Search for the cell housing the specified text and yield its [x, y] center coordinate. 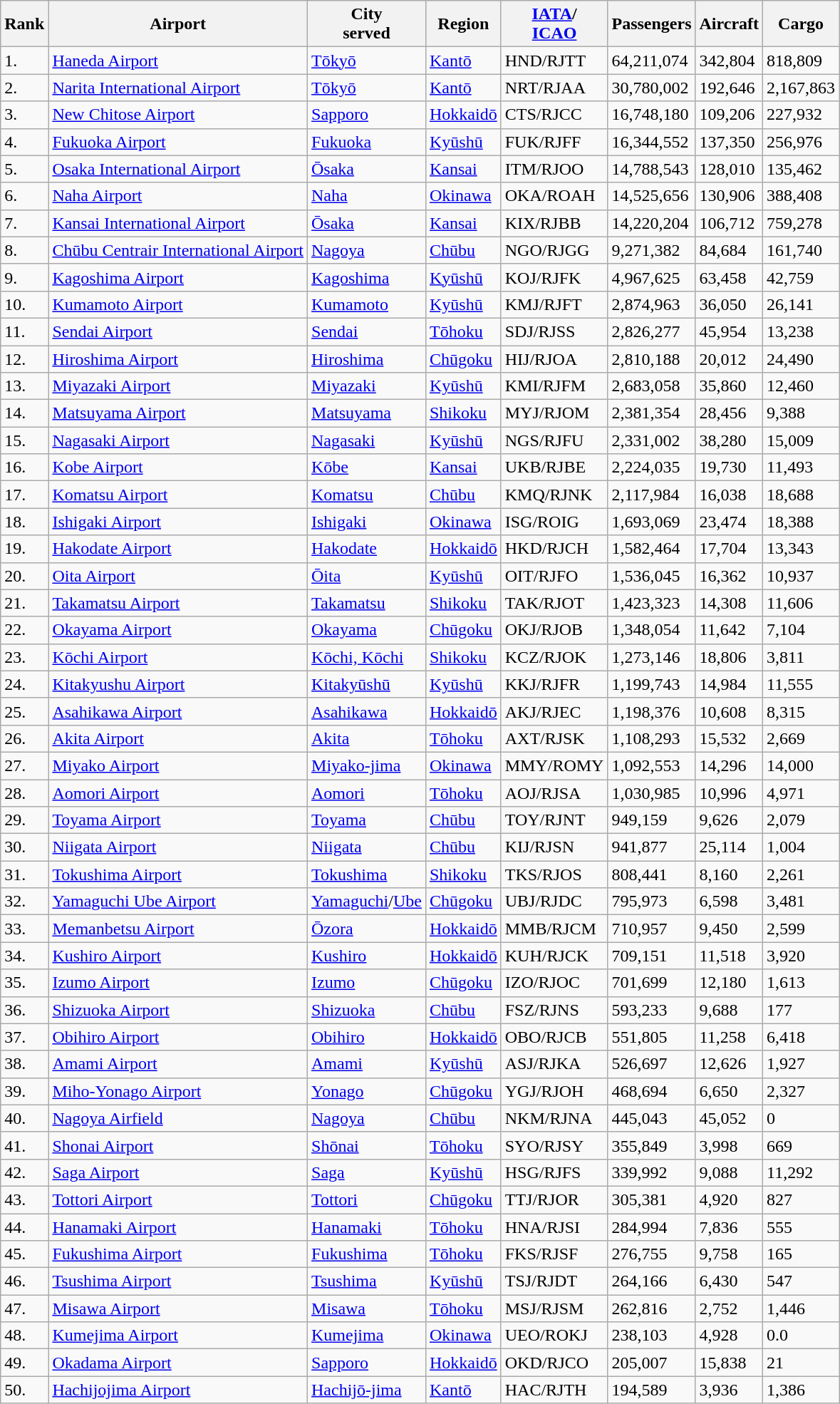
NKM/RJNA [554, 1118]
3,811 [801, 657]
Shizuoka Airport [178, 1010]
205,007 [651, 1363]
FUK/RJFF [554, 142]
9,088 [730, 1172]
0.0 [801, 1336]
256,976 [801, 142]
11,642 [730, 630]
14,984 [730, 684]
23. [24, 657]
7,104 [801, 630]
1,582,464 [651, 549]
1,446 [801, 1308]
23,474 [730, 522]
1,199,743 [651, 684]
795,973 [651, 902]
19. [24, 549]
284,994 [651, 1227]
Akita [367, 738]
Chūbu Centrair International Airport [178, 250]
Fukuoka [367, 142]
Fukushima [367, 1254]
2,599 [801, 929]
6,430 [730, 1281]
11,292 [801, 1172]
547 [801, 1281]
4,971 [801, 793]
Sendai [367, 331]
Sendai Airport [178, 331]
20,012 [730, 358]
17,704 [730, 549]
2,327 [801, 1091]
8,160 [730, 874]
Misawa Airport [178, 1308]
46. [24, 1281]
2. [24, 88]
14,788,543 [651, 169]
16,748,180 [651, 115]
526,697 [651, 1064]
6,598 [730, 902]
HNA/RJSI [554, 1227]
27. [24, 765]
OBO/RJCB [554, 1037]
Hakodate Airport [178, 549]
593,233 [651, 1010]
Kagoshima Airport [178, 277]
IZO/RJOC [554, 983]
1,030,985 [651, 793]
Yamaguchi/Ube [367, 902]
35. [24, 983]
109,206 [730, 115]
Niigata [367, 847]
Region [463, 24]
Ōita [367, 576]
Saga [367, 1172]
Kansai International Airport [178, 223]
AOJ/RJSA [554, 793]
2,669 [801, 738]
339,992 [651, 1172]
Aomori [367, 793]
32. [24, 902]
33. [24, 929]
MMB/RJCM [554, 929]
128,010 [730, 169]
Matsuyama Airport [178, 413]
Fukushima Airport [178, 1254]
10. [24, 304]
Nagoya Airfield [178, 1118]
11. [24, 331]
9,626 [730, 820]
Misawa [367, 1308]
Narita International Airport [178, 88]
Asahikawa [367, 711]
14,220,204 [651, 223]
Shonai Airport [178, 1145]
21 [801, 1363]
Cargo [801, 24]
42,759 [801, 277]
342,804 [730, 61]
2,683,058 [651, 386]
Komatsu Airport [178, 495]
42. [24, 1172]
22. [24, 630]
Hanamaki [367, 1227]
2,079 [801, 820]
7. [24, 223]
14,308 [730, 603]
Amami [367, 1064]
45,954 [730, 331]
Toyama [367, 820]
468,694 [651, 1091]
3,920 [801, 956]
13. [24, 386]
84,684 [730, 250]
UBJ/RJDC [554, 902]
24,490 [801, 358]
8,315 [801, 711]
Hanamaki Airport [178, 1227]
1,536,045 [651, 576]
2,167,863 [801, 88]
12,180 [730, 983]
AKJ/RJEC [554, 711]
Shizuoka [367, 1010]
50. [24, 1390]
Niigata Airport [178, 847]
276,755 [651, 1254]
18,806 [730, 657]
14. [24, 413]
12. [24, 358]
4,928 [730, 1336]
2,826,277 [651, 331]
Tottori [367, 1199]
KUH/RJCK [554, 956]
25,114 [730, 847]
9,388 [801, 413]
45,052 [730, 1118]
28. [24, 793]
16,344,552 [651, 142]
KMJ/RJFT [554, 304]
Okayama [367, 630]
19,730 [730, 468]
HAC/RJTH [554, 1390]
14,296 [730, 765]
445,043 [651, 1118]
Kushiro [367, 956]
Obihiro [367, 1037]
9,688 [730, 1010]
Komatsu [367, 495]
43. [24, 1199]
FKS/RJSF [554, 1254]
KMQ/RJNK [554, 495]
15. [24, 440]
Okayama Airport [178, 630]
34. [24, 956]
1,004 [801, 847]
41. [24, 1145]
Aomori Airport [178, 793]
20. [24, 576]
17. [24, 495]
37. [24, 1037]
New Chitose Airport [178, 115]
Saga Airport [178, 1172]
Shōnai [367, 1145]
1,348,054 [651, 630]
137,350 [730, 142]
25. [24, 711]
Nagasaki [367, 440]
Osaka International Airport [178, 169]
16,362 [730, 576]
49. [24, 1363]
Rank [24, 24]
2,810,188 [651, 358]
48. [24, 1336]
1,927 [801, 1064]
Miyako-jima [367, 765]
262,816 [651, 1308]
8. [24, 250]
Akita Airport [178, 738]
24. [24, 684]
2,261 [801, 874]
15,532 [730, 738]
Obihiro Airport [178, 1037]
388,408 [801, 196]
9,271,382 [651, 250]
TTJ/RJOR [554, 1199]
KKJ/RJFR [554, 684]
47. [24, 1308]
KIX/RJBB [554, 223]
3,936 [730, 1390]
Miyazaki [367, 386]
TSJ/RJDT [554, 1281]
31. [24, 874]
39. [24, 1091]
KIJ/RJSN [554, 847]
Cityserved [367, 24]
18,388 [801, 522]
Kitakyushu Airport [178, 684]
Kumamoto Airport [178, 304]
808,441 [651, 874]
2,331,002 [651, 440]
11,258 [730, 1037]
1,092,553 [651, 765]
Naha Airport [178, 196]
Hakodate [367, 549]
26. [24, 738]
Tottori Airport [178, 1199]
NRT/RJAA [554, 88]
4. [24, 142]
NGO/RJGG [554, 250]
Yonago [367, 1091]
2,117,984 [651, 495]
Amami Airport [178, 1064]
Hiroshima Airport [178, 358]
0 [801, 1118]
9,758 [730, 1254]
Takamatsu [367, 603]
45. [24, 1254]
Aircraft [730, 24]
7,836 [730, 1227]
30,780,002 [651, 88]
HIJ/RJOA [554, 358]
40. [24, 1118]
10,608 [730, 711]
Kagoshima [367, 277]
192,646 [730, 88]
TAK/RJOT [554, 603]
Kitakyūshū [367, 684]
36,050 [730, 304]
KMI/RJFM [554, 386]
Takamatsu Airport [178, 603]
15,838 [730, 1363]
9,450 [730, 929]
64,211,074 [651, 61]
HSG/RJFS [554, 1172]
OIT/RJFO [554, 576]
827 [801, 1199]
Oita Airport [178, 576]
TKS/RJOS [554, 874]
Hachijojima Airport [178, 1390]
NGS/RJFU [554, 440]
2,381,354 [651, 413]
IATA/ICAO [554, 24]
11,555 [801, 684]
Ōzora [367, 929]
Miyazaki Airport [178, 386]
555 [801, 1227]
Nagasaki Airport [178, 440]
941,877 [651, 847]
AXT/RJSK [554, 738]
14,525,656 [651, 196]
Yamaguchi Ube Airport [178, 902]
YGJ/RJOH [554, 1091]
HKD/RJCH [554, 549]
Asahikawa Airport [178, 711]
Tsushima [367, 1281]
UEO/ROKJ [554, 1336]
10,996 [730, 793]
Izumo Airport [178, 983]
Airport [178, 24]
Memanbetsu Airport [178, 929]
2,224,035 [651, 468]
44. [24, 1227]
15,009 [801, 440]
9. [24, 277]
Fukuoka Airport [178, 142]
OKJ/RJOB [554, 630]
12,460 [801, 386]
SDJ/RJSS [554, 331]
Hiroshima [367, 358]
355,849 [651, 1145]
OKD/RJCO [554, 1363]
Kōchi Airport [178, 657]
Kobe Airport [178, 468]
264,166 [651, 1281]
12,626 [730, 1064]
Toyama Airport [178, 820]
818,809 [801, 61]
ASJ/RJKA [554, 1064]
709,151 [651, 956]
14,000 [801, 765]
701,699 [651, 983]
3,998 [730, 1145]
6,650 [730, 1091]
16,038 [730, 495]
29. [24, 820]
Kumamoto [367, 304]
UKB/RJBE [554, 468]
18. [24, 522]
Ishigaki Airport [178, 522]
35,860 [730, 386]
MSJ/RJSM [554, 1308]
710,957 [651, 929]
Hachijō-jima [367, 1390]
38. [24, 1064]
13,238 [801, 331]
11,493 [801, 468]
161,740 [801, 250]
Naha [367, 196]
Ishigaki [367, 522]
38,280 [730, 440]
1. [24, 61]
759,278 [801, 223]
1,273,146 [651, 657]
Tokushima [367, 874]
ITM/RJOO [554, 169]
194,589 [651, 1390]
4,967,625 [651, 277]
36. [24, 1010]
Miho-Yonago Airport [178, 1091]
HND/RJTT [554, 61]
21. [24, 603]
CTS/RJCC [554, 115]
11,518 [730, 956]
Tokushima Airport [178, 874]
2,752 [730, 1308]
6,418 [801, 1037]
Kumejima [367, 1336]
177 [801, 1010]
SYO/RJSY [554, 1145]
3. [24, 115]
4,920 [730, 1199]
16. [24, 468]
MYJ/RJOM [554, 413]
Okadama Airport [178, 1363]
18,688 [801, 495]
165 [801, 1254]
551,805 [651, 1037]
Matsuyama [367, 413]
305,381 [651, 1199]
106,712 [730, 223]
238,103 [651, 1336]
2,874,963 [651, 304]
949,159 [651, 820]
1,423,323 [651, 603]
ISG/ROIG [554, 522]
Kumejima Airport [178, 1336]
10,937 [801, 576]
3,481 [801, 902]
Kushiro Airport [178, 956]
FSZ/RJNS [554, 1010]
TOY/RJNT [554, 820]
MMY/ROMY [554, 765]
30. [24, 847]
Izumo [367, 983]
227,932 [801, 115]
1,198,376 [651, 711]
1,613 [801, 983]
Kōbe [367, 468]
63,458 [730, 277]
KCZ/RJOK [554, 657]
13,343 [801, 549]
1,108,293 [651, 738]
Kōchi, Kōchi [367, 657]
28,456 [730, 413]
OKA/ROAH [554, 196]
6. [24, 196]
KOJ/RJFK [554, 277]
Passengers [651, 24]
130,906 [730, 196]
Miyako Airport [178, 765]
5. [24, 169]
Haneda Airport [178, 61]
11,606 [801, 603]
669 [801, 1145]
1,386 [801, 1390]
135,462 [801, 169]
1,693,069 [651, 522]
26,141 [801, 304]
Tsushima Airport [178, 1281]
